Extract the (x, y) coordinate from the center of the cell holding the provided text.  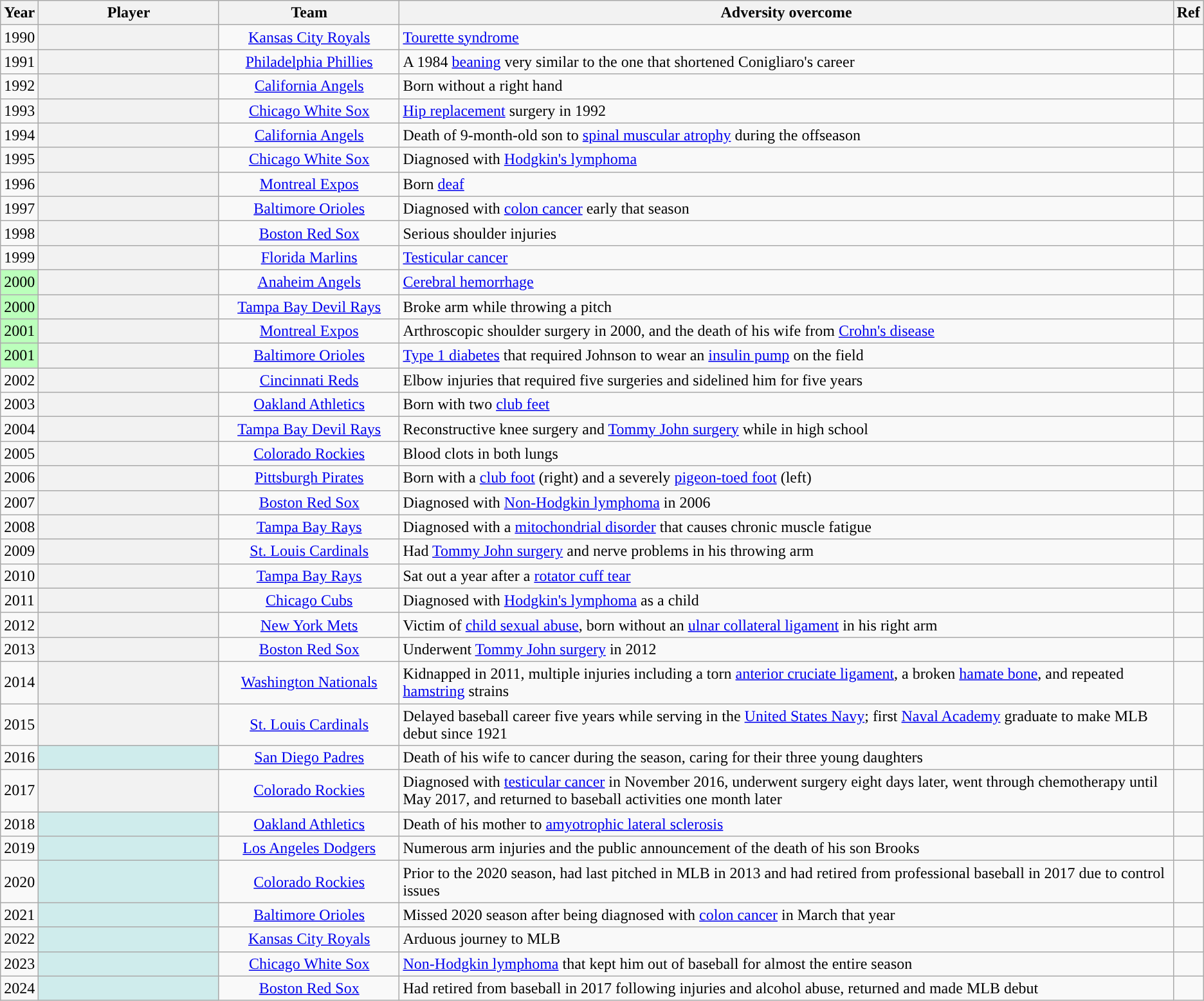
2017 (19, 791)
2012 (19, 625)
2013 (19, 649)
Team (309, 13)
Born with two club feet (786, 405)
2007 (19, 502)
2002 (19, 380)
Delayed baseball career five years while serving in the United States Navy; first Naval Academy graduate to make MLB debut since 1921 (786, 724)
1993 (19, 111)
Philadelphia Phillies (309, 62)
1999 (19, 257)
Prior to the 2020 season, had last pitched in MLB in 2013 and had retired from professional baseball in 2017 due to control issues (786, 881)
Missed 2020 season after being diagnosed with colon cancer in March that year (786, 915)
Florida Marlins (309, 257)
Born with a club foot (right) and a severely pigeon-toed foot (left) (786, 478)
Victim of child sexual abuse, born without an ulnar collateral ligament in his right arm (786, 625)
2011 (19, 600)
Cincinnati Reds (309, 380)
1991 (19, 62)
2008 (19, 527)
2023 (19, 964)
Death of his wife to cancer during the season, caring for their three young daughters (786, 758)
Death of his mother to amyotrophic lateral sclerosis (786, 824)
Tourette syndrome (786, 37)
Cerebral hemorrhage (786, 282)
1997 (19, 208)
2010 (19, 576)
2016 (19, 758)
Year (19, 13)
Type 1 diabetes that required Johnson to wear an insulin pump on the field (786, 356)
2019 (19, 849)
1990 (19, 37)
Reconstructive knee surgery and Tommy John surgery while in high school (786, 429)
Underwent Tommy John surgery in 2012 (786, 649)
Diagnosed with Non-Hodgkin lymphoma in 2006 (786, 502)
Had retired from baseball in 2017 following injuries and alcohol abuse, returned and made MLB debut (786, 988)
Had Tommy John surgery and nerve problems in his throwing arm (786, 551)
Diagnosed with Hodgkin's lymphoma as a child (786, 600)
New York Mets (309, 625)
2020 (19, 881)
Born without a right hand (786, 86)
Diagnosed with colon cancer early that season (786, 208)
Broke arm while throwing a pitch (786, 307)
2024 (19, 988)
Arthroscopic shoulder surgery in 2000, and the death of his wife from Crohn's disease (786, 331)
2005 (19, 454)
2018 (19, 824)
Serious shoulder injuries (786, 233)
Numerous arm injuries and the public announcement of the death of his son Brooks (786, 849)
2006 (19, 478)
1994 (19, 135)
Player (129, 13)
1995 (19, 160)
2009 (19, 551)
Anaheim Angels (309, 282)
Chicago Cubs (309, 600)
Sat out a year after a rotator cuff tear (786, 576)
1996 (19, 184)
2014 (19, 682)
2015 (19, 724)
Washington Nationals (309, 682)
Blood clots in both lungs (786, 454)
Death of 9-month-old son to spinal muscular atrophy during the offseason (786, 135)
A 1984 beaning very similar to the one that shortened Conigliaro's career (786, 62)
Born deaf (786, 184)
1992 (19, 86)
Hip replacement surgery in 1992 (786, 111)
Pittsburgh Pirates (309, 478)
Diagnosed with a mitochondrial disorder that causes chronic muscle fatigue (786, 527)
San Diego Padres (309, 758)
2003 (19, 405)
Los Angeles Dodgers (309, 849)
Arduous journey to MLB (786, 939)
Kidnapped in 2011, multiple injuries including a torn anterior cruciate ligament, a broken hamate bone, and repeated hamstring strains (786, 682)
Diagnosed with Hodgkin's lymphoma (786, 160)
Elbow injuries that required five surgeries and sidelined him for five years (786, 380)
1998 (19, 233)
Testicular cancer (786, 257)
2021 (19, 915)
2004 (19, 429)
Ref (1189, 13)
2022 (19, 939)
Non-Hodgkin lymphoma that kept him out of baseball for almost the entire season (786, 964)
Adversity overcome (786, 13)
